Capture the cell that displays the provided text and extract its (x, y) central coordinate. 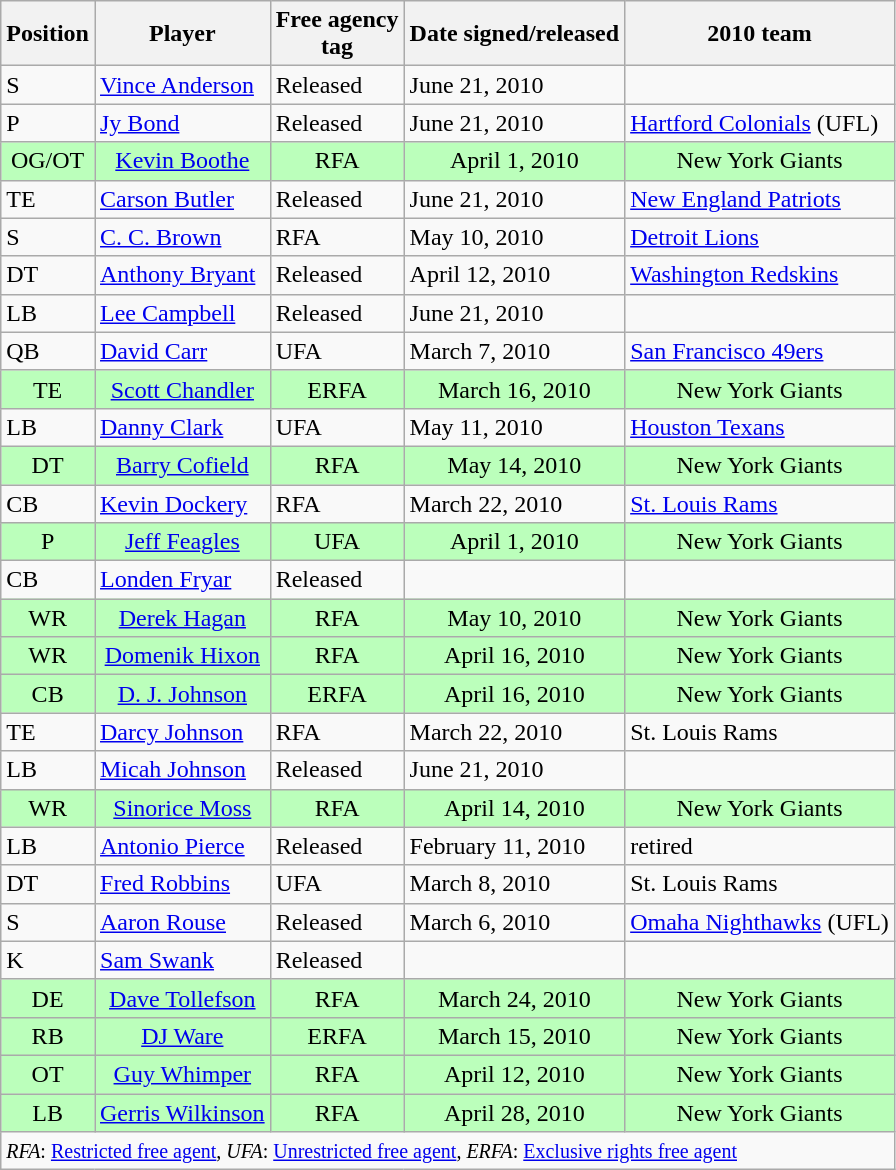
Kevin Dockery (182, 503)
C. C. Brown (182, 237)
Fred Robbins (182, 884)
Date signed/released (514, 34)
Free agencytag (337, 34)
Jeff Feagles (182, 542)
RB (48, 1036)
Sinorice Moss (182, 808)
RFA: Restricted free agent, UFA: Unrestricted free agent, ERFA: Exclusive rights free agent (448, 1151)
March 24, 2010 (514, 998)
April 14, 2010 (514, 808)
Anthony Bryant (182, 275)
Carson Butler (182, 199)
D. J. Johnson (182, 694)
May 11, 2010 (514, 427)
Hartford Colonials (UFL) (760, 123)
San Francisco 49ers (760, 351)
March 16, 2010 (514, 389)
QB (48, 351)
DE (48, 998)
Barry Cofield (182, 465)
Kevin Boothe (182, 161)
Londen Fryar (182, 580)
April 28, 2010 (514, 1113)
March 15, 2010 (514, 1036)
Omaha Nighthawks (UFL) (760, 922)
Dave Tollefson (182, 998)
Detroit Lions (760, 237)
Scott Chandler (182, 389)
Domenik Hixon (182, 656)
New England Patriots (760, 199)
DJ Ware (182, 1036)
May 14, 2010 (514, 465)
March 6, 2010 (514, 922)
Jy Bond (182, 123)
Guy Whimper (182, 1074)
Aaron Rouse (182, 922)
Player (182, 34)
March 8, 2010 (514, 884)
Position (48, 34)
OG/OT (48, 161)
Derek Hagan (182, 618)
Micah Johnson (182, 770)
Danny Clark (182, 427)
Gerris Wilkinson (182, 1113)
David Carr (182, 351)
Darcy Johnson (182, 732)
2010 team (760, 34)
Washington Redskins (760, 275)
Lee Campbell (182, 313)
OT (48, 1074)
Houston Texans (760, 427)
February 11, 2010 (514, 846)
Antonio Pierce (182, 846)
March 7, 2010 (514, 351)
Vince Anderson (182, 85)
K (48, 960)
Sam Swank (182, 960)
retired (760, 846)
